Return [X, Y] of the center of cell containing provided text 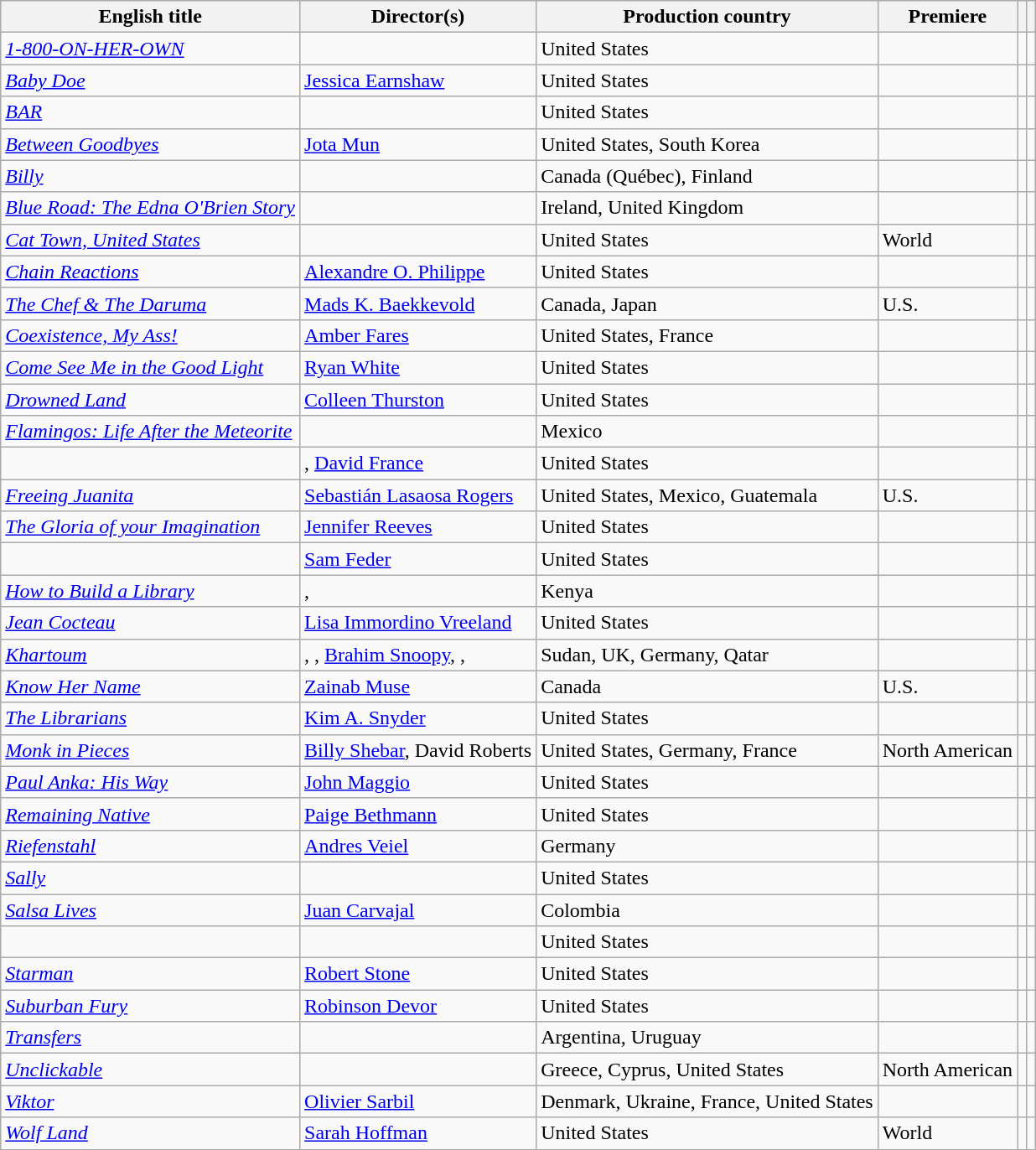
Riefenstahl [151, 846]
Remaining Native [151, 814]
The Chef & The Daruma [151, 303]
Juan Carvajal [418, 909]
Drowned Land [151, 400]
, [418, 591]
Alexandre O. Philippe [418, 272]
Paul Anka: His Way [151, 782]
Zainab Muse [418, 686]
Viktor [151, 1101]
Billy [151, 176]
Jean Cocteau [151, 623]
Ryan White [418, 367]
Colombia [707, 909]
Amber Fares [418, 335]
Andres Veiel [418, 846]
Billy Shebar, David Roberts [418, 750]
Germany [707, 846]
Cat Town, United States [151, 240]
Monk in Pieces [151, 750]
Sally [151, 878]
John Maggio [418, 782]
Sarah Hoffman [418, 1133]
Greece, Cyprus, United States [707, 1070]
Canada (Québec), Finland [707, 176]
Premiere [947, 17]
Lisa Immordino Vreeland [418, 623]
Mads K. Baekkevold [418, 303]
Paige Bethmann [418, 814]
Denmark, Ukraine, France, United States [707, 1101]
Khartoum [151, 655]
Production country [707, 17]
Kenya [707, 591]
Come See Me in the Good Light [151, 367]
Ireland, United Kingdom [707, 208]
Sam Feder [418, 559]
United States, South Korea [707, 144]
Unclickable [151, 1070]
Argentina, Uruguay [707, 1038]
, David France [418, 464]
, , Brahim Snoopy, , [418, 655]
Starman [151, 974]
Colleen Thurston [418, 400]
How to Build a Library [151, 591]
Jota Mun [418, 144]
Robinson Devor [418, 1006]
United States, Mexico, Guatemala [707, 495]
Between Goodbyes [151, 144]
The Gloria of your Imagination [151, 527]
Jessica Earnshaw [418, 80]
Know Her Name [151, 686]
Chain Reactions [151, 272]
Director(s) [418, 17]
Salsa Lives [151, 909]
Kim A. Snyder [418, 718]
United States, Germany, France [707, 750]
Canada [707, 686]
Blue Road: The Edna O'Brien Story [151, 208]
The Librarians [151, 718]
BAR [151, 112]
Baby Doe [151, 80]
1-800-ON-HER-OWN [151, 49]
Robert Stone [418, 974]
Transfers [151, 1038]
Flamingos: Life After the Meteorite [151, 432]
English title [151, 17]
Coexistence, My Ass! [151, 335]
Sebastián Lasaosa Rogers [418, 495]
Jennifer Reeves [418, 527]
Canada, Japan [707, 303]
Olivier Sarbil [418, 1101]
Suburban Fury [151, 1006]
Wolf Land [151, 1133]
Mexico [707, 432]
Freeing Juanita [151, 495]
United States, France [707, 335]
Sudan, UK, Germany, Qatar [707, 655]
